For the text-containing cell, return its midpoint in (X, Y) coordinate format. 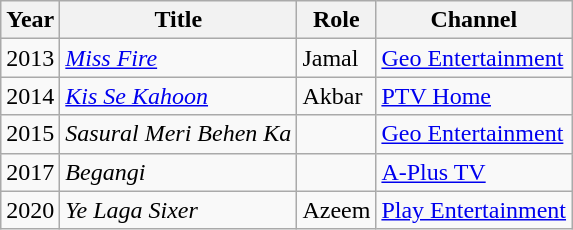
2014 (30, 96)
A-Plus TV (474, 172)
Akbar (336, 96)
Begangi (178, 172)
Channel (474, 20)
Sasural Meri Behen Ka (178, 134)
Ye Laga Sixer (178, 210)
Miss Fire (178, 58)
2013 (30, 58)
Kis Se Kahoon (178, 96)
2015 (30, 134)
Azeem (336, 210)
Play Entertainment (474, 210)
Title (178, 20)
Jamal (336, 58)
Role (336, 20)
Year (30, 20)
2020 (30, 210)
PTV Home (474, 96)
2017 (30, 172)
